Pinpoint the cell where the given text exists, returning its (x, y) midpoint coordinate. 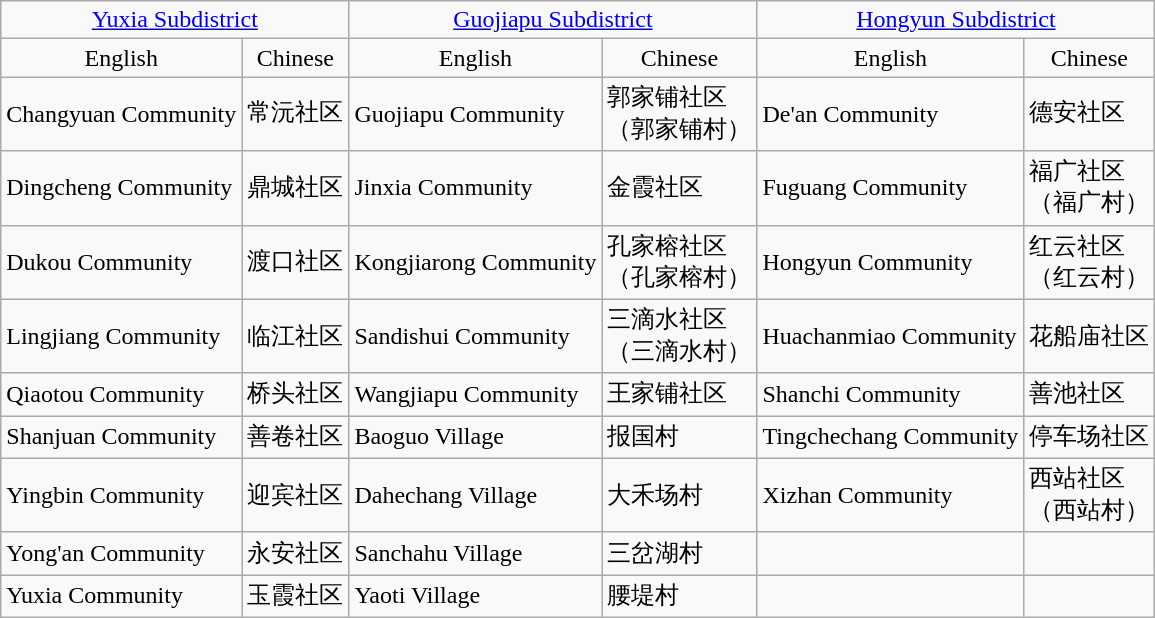
红云社区（红云村） (1090, 262)
Yuxia Community (122, 596)
De'an Community (890, 114)
报国村 (680, 438)
善卷社区 (296, 438)
Yingbin Community (122, 495)
Kongjiarong Community (476, 262)
Dahechang Village (476, 495)
Tingchechang Community (890, 438)
临江社区 (296, 336)
金霞社区 (680, 188)
福广社区（福广村） (1090, 188)
Hongyun Subdistrict (956, 20)
Hongyun Community (890, 262)
Yaoti Village (476, 596)
大禾场村 (680, 495)
腰堤村 (680, 596)
Qiaotou Community (122, 394)
Shanchi Community (890, 394)
孔家榕社区（孔家榕村） (680, 262)
停车场社区 (1090, 438)
Baoguo Village (476, 438)
西站社区（西站村） (1090, 495)
Sanchahu Village (476, 554)
Yuxia Subdistrict (175, 20)
Yong'an Community (122, 554)
Wangjiapu Community (476, 394)
Huachanmiao Community (890, 336)
常沅社区 (296, 114)
Changyuan Community (122, 114)
王家铺社区 (680, 394)
善池社区 (1090, 394)
玉霞社区 (296, 596)
三岔湖村 (680, 554)
Dingcheng Community (122, 188)
迎宾社区 (296, 495)
花船庙社区 (1090, 336)
永安社区 (296, 554)
桥头社区 (296, 394)
渡口社区 (296, 262)
德安社区 (1090, 114)
鼎城社区 (296, 188)
Shanjuan Community (122, 438)
三滴水社区（三滴水村） (680, 336)
Sandishui Community (476, 336)
Fuguang Community (890, 188)
Guojiapu Subdistrict (553, 20)
Xizhan Community (890, 495)
Jinxia Community (476, 188)
郭家铺社区（郭家铺村） (680, 114)
Lingjiang Community (122, 336)
Guojiapu Community (476, 114)
Dukou Community (122, 262)
